Return the [X, Y] coordinate for the center point of the cell that contains the specified text.  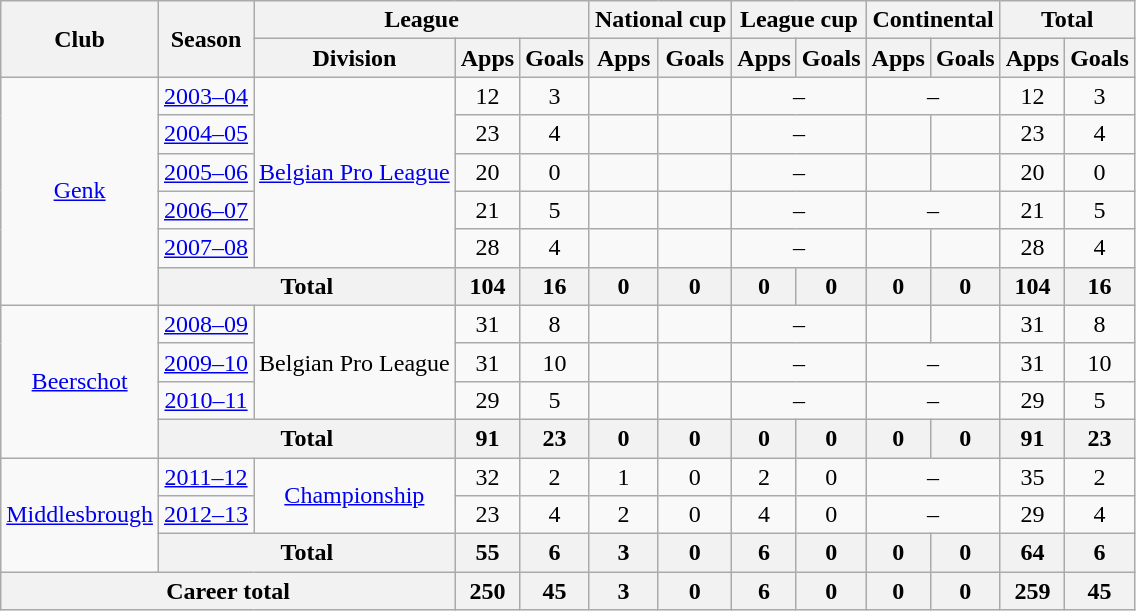
League [422, 20]
National cup [660, 20]
35 [1032, 477]
League cup [799, 20]
Middlesbrough [80, 515]
32 [487, 477]
64 [1032, 553]
2003–04 [206, 96]
1 [623, 477]
Championship [355, 496]
2010–11 [206, 400]
2006–07 [206, 210]
Continental [933, 20]
2007–08 [206, 248]
250 [487, 591]
2012–13 [206, 515]
2009–10 [206, 362]
Season [206, 39]
2008–09 [206, 324]
Genk [80, 191]
Division [355, 58]
55 [487, 553]
Beerschot [80, 381]
259 [1032, 591]
2011–12 [206, 477]
Club [80, 39]
Career total [228, 591]
2004–05 [206, 134]
2005–06 [206, 172]
